Determine the [X, Y] coordinate at the center of the cell enclosing the given text.  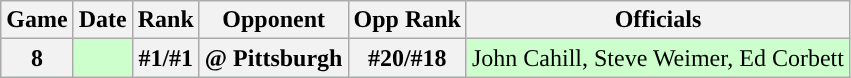
Opponent [274, 20]
Opp Rank [407, 20]
Rank [166, 20]
Game [37, 20]
8 [37, 58]
Officials [658, 20]
#20/#18 [407, 58]
John Cahill, Steve Weimer, Ed Corbett [658, 58]
#1/#1 [166, 58]
@ Pittsburgh [274, 58]
Date [102, 20]
